Locate the cell with the specified text and output its [X, Y] center coordinate. 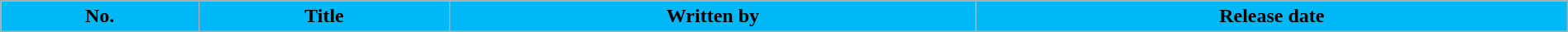
Written by [713, 16]
Release date [1272, 16]
Title [324, 16]
No. [100, 16]
